Extract the [X, Y] coordinate from the center of the cell holding the provided text.  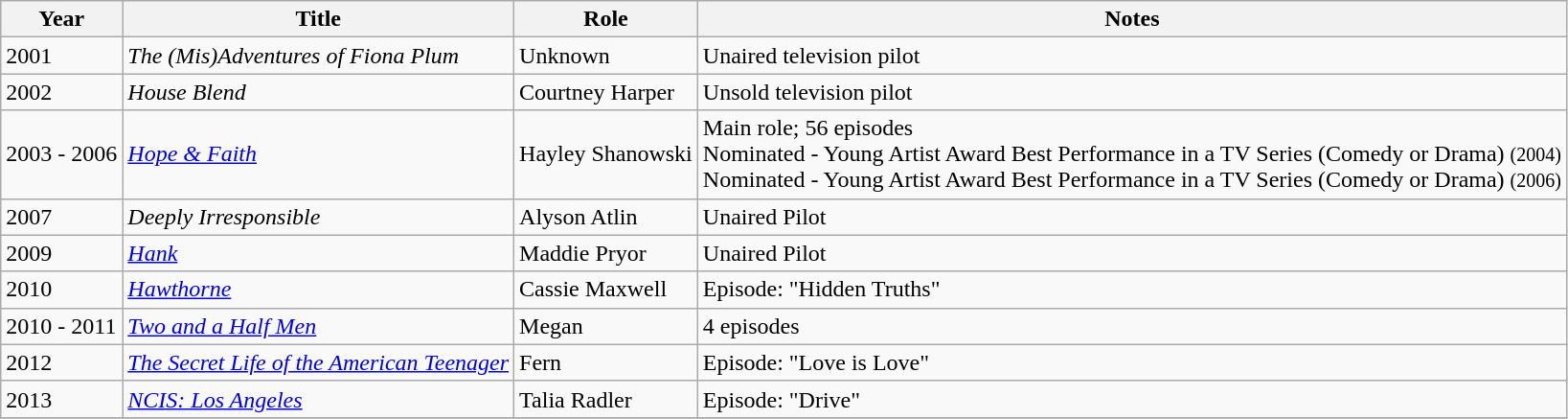
2010 [61, 290]
Hope & Faith [318, 154]
Deeply Irresponsible [318, 217]
Episode: "Hidden Truths" [1132, 290]
2013 [61, 399]
Unknown [606, 56]
The Secret Life of the American Teenager [318, 362]
Talia Radler [606, 399]
Courtney Harper [606, 92]
Alyson Atlin [606, 217]
NCIS: Los Angeles [318, 399]
Episode: "Love is Love" [1132, 362]
Hayley Shanowski [606, 154]
2009 [61, 253]
Cassie Maxwell [606, 290]
Maddie Pryor [606, 253]
Two and a Half Men [318, 326]
2002 [61, 92]
2001 [61, 56]
House Blend [318, 92]
2007 [61, 217]
Role [606, 19]
4 episodes [1132, 326]
2010 - 2011 [61, 326]
Megan [606, 326]
Title [318, 19]
Unsold television pilot [1132, 92]
Unaired television pilot [1132, 56]
Notes [1132, 19]
Year [61, 19]
The (Mis)Adventures of Fiona Plum [318, 56]
Fern [606, 362]
Hawthorne [318, 290]
2003 - 2006 [61, 154]
Episode: "Drive" [1132, 399]
Hank [318, 253]
2012 [61, 362]
